For the text-containing cell, return its midpoint in [X, Y] coordinate format. 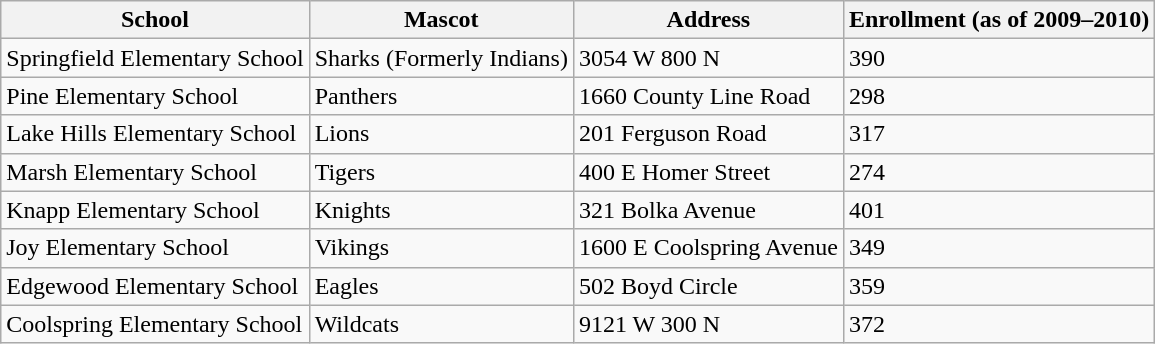
Pine Elementary School [155, 96]
Knapp Elementary School [155, 210]
Vikings [441, 248]
9121 W 300 N [708, 324]
Lions [441, 134]
298 [998, 96]
274 [998, 172]
Sharks (Formerly Indians) [441, 58]
Tigers [441, 172]
Mascot [441, 20]
Enrollment (as of 2009–2010) [998, 20]
401 [998, 210]
201 Ferguson Road [708, 134]
390 [998, 58]
Eagles [441, 286]
School [155, 20]
317 [998, 134]
321 Bolka Avenue [708, 210]
Edgewood Elementary School [155, 286]
Marsh Elementary School [155, 172]
Coolspring Elementary School [155, 324]
1600 E Coolspring Avenue [708, 248]
372 [998, 324]
Springfield Elementary School [155, 58]
Panthers [441, 96]
502 Boyd Circle [708, 286]
3054 W 800 N [708, 58]
Address [708, 20]
359 [998, 286]
Joy Elementary School [155, 248]
349 [998, 248]
Lake Hills Elementary School [155, 134]
Wildcats [441, 324]
1660 County Line Road [708, 96]
Knights [441, 210]
400 E Homer Street [708, 172]
